Capture the cell that displays the provided text and extract its (x, y) central coordinate. 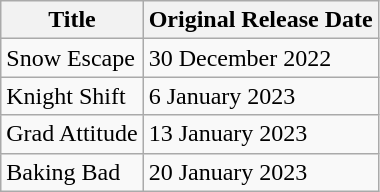
20 January 2023 (260, 172)
13 January 2023 (260, 134)
6 January 2023 (260, 96)
Grad Attitude (72, 134)
30 December 2022 (260, 58)
Title (72, 20)
Knight Shift (72, 96)
Original Release Date (260, 20)
Snow Escape (72, 58)
Baking Bad (72, 172)
